Find where the given text appears and provide that cell's center as [x, y] coordinate. 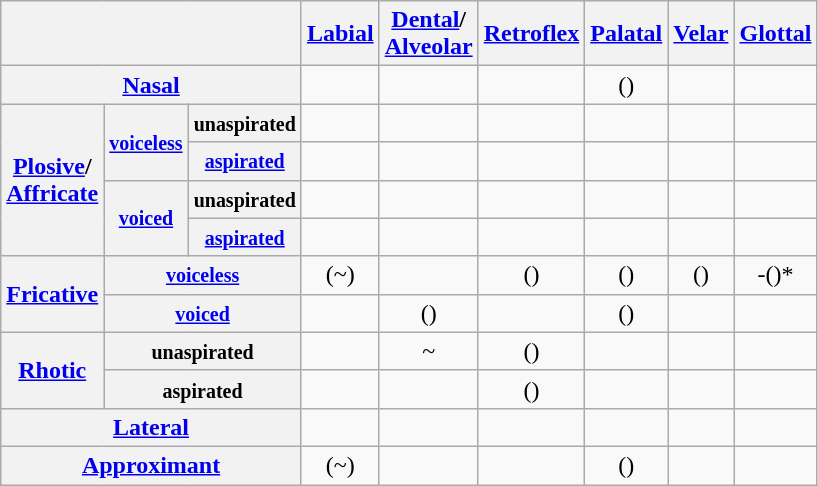
Rhotic [52, 370]
Labial [340, 34]
~ [428, 351]
Lateral [152, 427]
Fricative [52, 294]
Plosive/Affricate [52, 180]
Approximant [152, 465]
Retroflex [532, 34]
Velar [701, 34]
Nasal [152, 85]
Glottal [776, 34]
Palatal [626, 34]
Dental/Alveolar [428, 34]
-()* [776, 275]
